Search for the cell housing the specified text and yield its [X, Y] center coordinate. 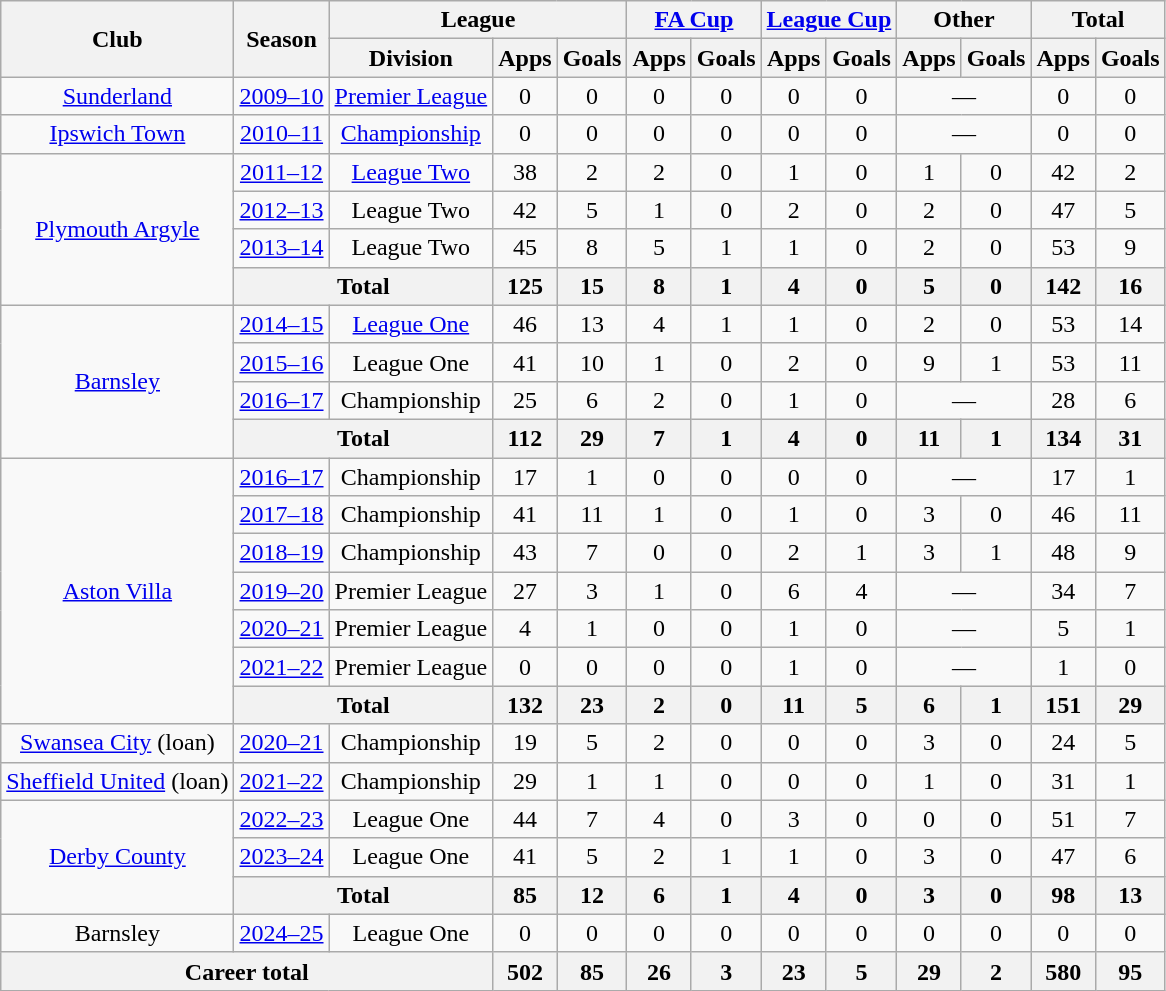
51 [1063, 819]
Season [282, 39]
2010–11 [282, 134]
27 [525, 591]
19 [525, 743]
Division [411, 58]
14 [1130, 324]
2009–10 [282, 96]
95 [1130, 971]
League [478, 20]
2024–25 [282, 933]
26 [659, 971]
2017–18 [282, 515]
FA Cup [694, 20]
Swansea City (loan) [118, 743]
43 [525, 553]
112 [525, 438]
2015–16 [282, 362]
Aston Villa [118, 591]
2011–12 [282, 172]
Plymouth Argyle [118, 229]
10 [592, 362]
98 [1063, 895]
16 [1130, 286]
502 [525, 971]
151 [1063, 705]
44 [525, 819]
34 [1063, 591]
Derby County [118, 857]
2019–20 [282, 591]
580 [1063, 971]
134 [1063, 438]
132 [525, 705]
Club [118, 39]
125 [525, 286]
48 [1063, 553]
2023–24 [282, 857]
25 [525, 400]
2012–13 [282, 210]
15 [592, 286]
38 [525, 172]
45 [525, 248]
142 [1063, 286]
League Cup [829, 20]
Other [964, 20]
12 [592, 895]
28 [1063, 400]
2013–14 [282, 248]
Sheffield United (loan) [118, 781]
Sunderland [118, 96]
Ipswich Town [118, 134]
2018–19 [282, 553]
24 [1063, 743]
2022–23 [282, 819]
2014–15 [282, 324]
Career total [247, 971]
